From the cell containing the given text, extract its center point as (x, y) coordinate. 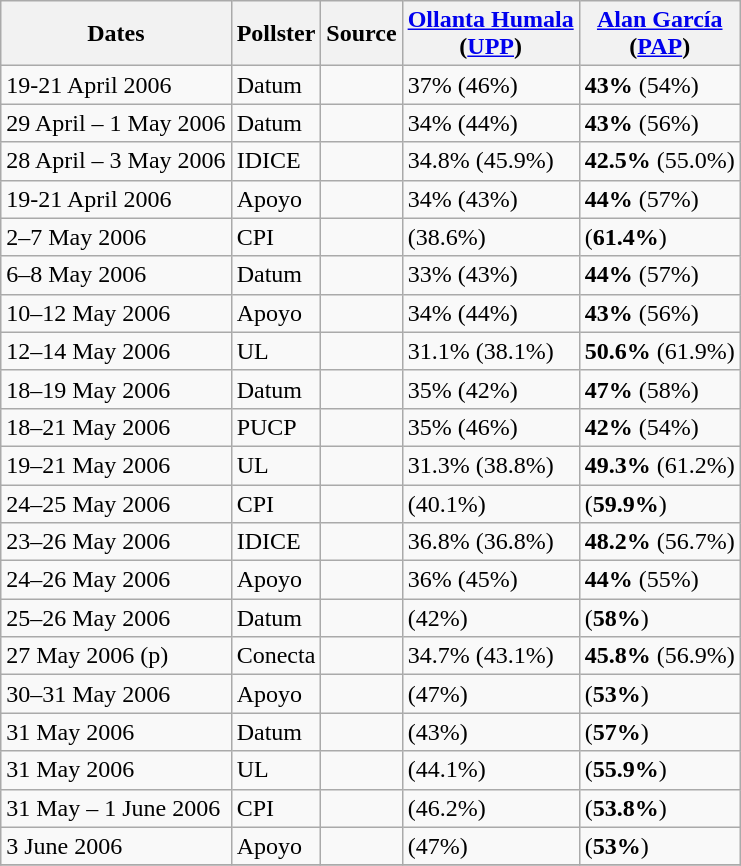
36% (45%) (490, 580)
10–12 May 2006 (116, 313)
(38.6%) (490, 237)
45.8% (56.9%) (660, 656)
43% (54%) (660, 85)
42.5% (55.0%) (660, 161)
31.1% (38.1%) (490, 351)
44% (55%) (660, 580)
PUCP (276, 427)
36.8% (36.8%) (490, 542)
18–21 May 2006 (116, 427)
(57%) (660, 732)
Pollster (276, 34)
42% (54%) (660, 427)
31 May – 1 June 2006 (116, 808)
(43%) (490, 732)
(59.9%) (660, 503)
25–26 May 2006 (116, 618)
(44.1%) (490, 770)
Source (362, 34)
35% (46%) (490, 427)
37% (46%) (490, 85)
50.6% (61.9%) (660, 351)
31.3% (38.8%) (490, 465)
Conecta (276, 656)
27 May 2006 (p) (116, 656)
48.2% (56.7%) (660, 542)
Dates (116, 34)
(40.1%) (490, 503)
(53.8%) (660, 808)
47% (58%) (660, 389)
24–26 May 2006 (116, 580)
29 April – 1 May 2006 (116, 123)
18–19 May 2006 (116, 389)
28 April – 3 May 2006 (116, 161)
(55.9%) (660, 770)
(42%) (490, 618)
24–25 May 2006 (116, 503)
23–26 May 2006 (116, 542)
33% (43%) (490, 275)
30–31 May 2006 (116, 694)
19–21 May 2006 (116, 465)
(46.2%) (490, 808)
34.7% (43.1%) (490, 656)
2–7 May 2006 (116, 237)
6–8 May 2006 (116, 275)
34% (43%) (490, 199)
34.8% (45.9%) (490, 161)
12–14 May 2006 (116, 351)
49.3% (61.2%) (660, 465)
(58%) (660, 618)
(61.4%) (660, 237)
Alan García (PAP) (660, 34)
35% (42%) (490, 389)
Ollanta Humala (UPP) (490, 34)
3 June 2006 (116, 846)
